For the text-containing cell, return its midpoint in [X, Y] coordinate format. 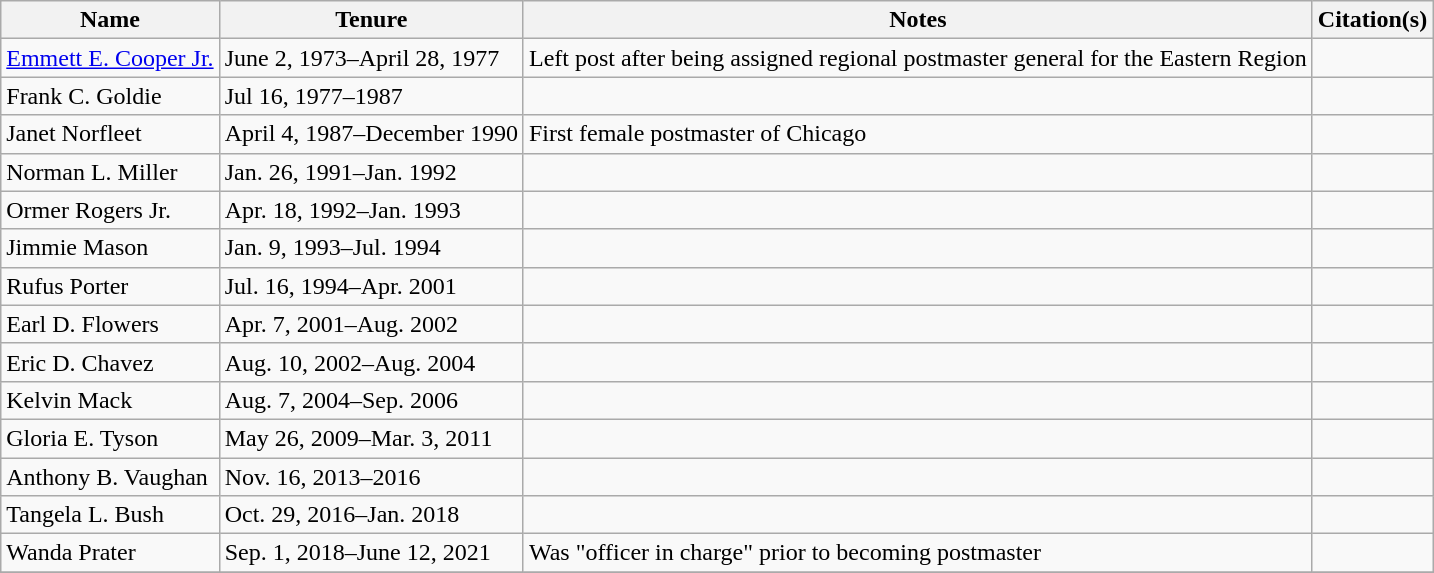
Apr. 18, 1992–Jan. 1993 [371, 210]
Emmett E. Cooper Jr. [110, 58]
Jan. 26, 1991–Jan. 1992 [371, 172]
June 2, 1973–April 28, 1977 [371, 58]
Jul. 16, 1994–Apr. 2001 [371, 286]
Eric D. Chavez [110, 362]
Aug. 10, 2002–Aug. 2004 [371, 362]
Apr. 7, 2001–Aug. 2002 [371, 324]
Rufus Porter [110, 286]
Oct. 29, 2016–Jan. 2018 [371, 515]
Nov. 16, 2013–2016 [371, 477]
Tenure [371, 20]
Ormer Rogers Jr. [110, 210]
Tangela L. Bush [110, 515]
Kelvin Mack [110, 400]
Jan. 9, 1993–Jul. 1994 [371, 248]
April 4, 1987–December 1990 [371, 134]
Janet Norfleet [110, 134]
Frank C. Goldie [110, 96]
Was "officer in charge" prior to becoming postmaster [918, 553]
Sep. 1, 2018–June 12, 2021 [371, 553]
May 26, 2009–Mar. 3, 2011 [371, 438]
Citation(s) [1372, 20]
Gloria E. Tyson [110, 438]
Aug. 7, 2004–Sep. 2006 [371, 400]
Jimmie Mason [110, 248]
Name [110, 20]
Jul 16, 1977–1987 [371, 96]
First female postmaster of Chicago [918, 134]
Earl D. Flowers [110, 324]
Left post after being assigned regional postmaster general for the Eastern Region [918, 58]
Wanda Prater [110, 553]
Norman L. Miller [110, 172]
Notes [918, 20]
Anthony B. Vaughan [110, 477]
